Provide the [X, Y] coordinate of the cell's center where the given text is located.  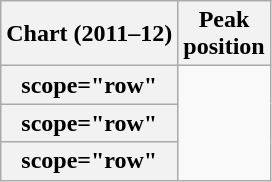
Peakposition [224, 34]
Chart (2011–12) [90, 34]
